Provide the (X, Y) coordinate of the cell's center where the given text is located.  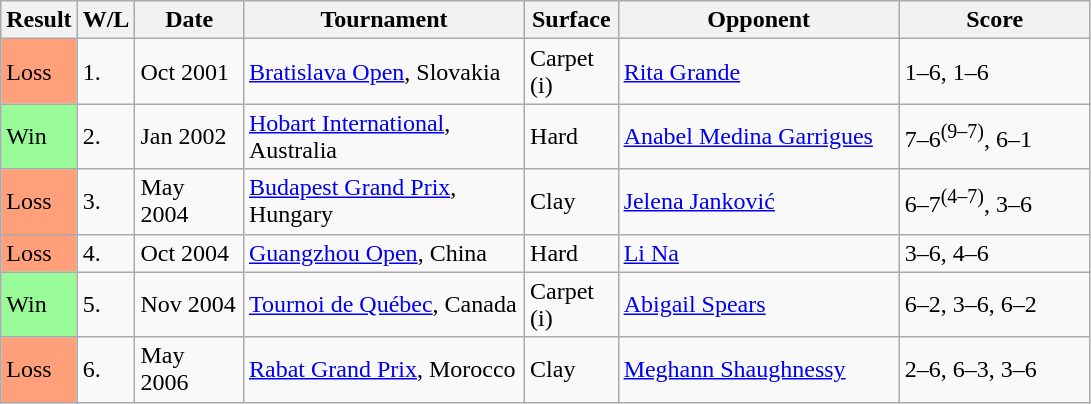
Opponent (758, 20)
3. (106, 202)
3–6, 4–6 (994, 253)
1. (106, 72)
Hobart International, Australia (384, 136)
Bratislava Open, Slovakia (384, 72)
Oct 2004 (190, 253)
May 2004 (190, 202)
1–6, 1–6 (994, 72)
Nov 2004 (190, 304)
Result (39, 20)
5. (106, 304)
Rabat Grand Prix, Morocco (384, 370)
Li Na (758, 253)
6. (106, 370)
7–6(9–7), 6–1 (994, 136)
Jelena Janković (758, 202)
Jan 2002 (190, 136)
Anabel Medina Garrigues (758, 136)
2. (106, 136)
Abigail Spears (758, 304)
4. (106, 253)
Oct 2001 (190, 72)
Guangzhou Open, China (384, 253)
May 2006 (190, 370)
Score (994, 20)
6–2, 3–6, 6–2 (994, 304)
Surface (572, 20)
W/L (106, 20)
Tournoi de Québec, Canada (384, 304)
2–6, 6–3, 3–6 (994, 370)
Rita Grande (758, 72)
6–7(4–7), 3–6 (994, 202)
Date (190, 20)
Meghann Shaughnessy (758, 370)
Budapest Grand Prix, Hungary (384, 202)
Tournament (384, 20)
